Determine the [x, y] coordinate at the center of the cell enclosing the given text.  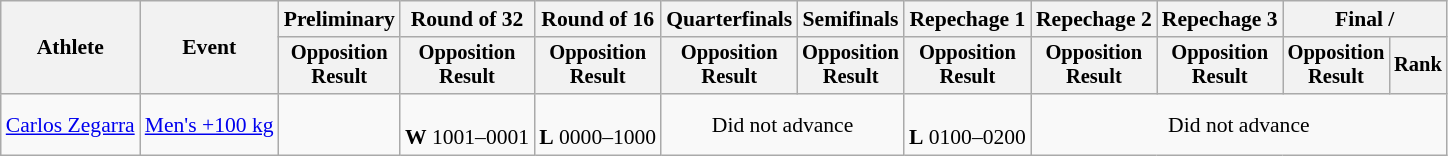
Event [210, 48]
Men's +100 kg [210, 124]
Final / [1365, 19]
Round of 32 [467, 19]
Carlos Zegarra [70, 124]
Round of 16 [598, 19]
Repechage 1 [968, 19]
Athlete [70, 48]
Repechage 2 [1094, 19]
Semifinals [850, 19]
L 0100–0200 [968, 124]
Quarterfinals [729, 19]
Rank [1418, 66]
L 0000–1000 [598, 124]
W 1001–0001 [467, 124]
Preliminary [340, 19]
Repechage 3 [1220, 19]
